Identify which cell holds the provided text, then report its [X, Y] central coordinate. 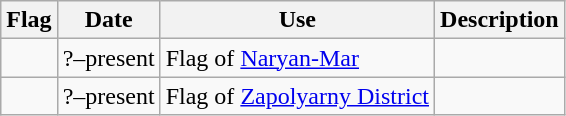
Flag [29, 20]
Flag of Naryan-Mar [297, 58]
Use [297, 20]
Date [108, 20]
Description [500, 20]
Flag of Zapolyarny District [297, 96]
